Search for the cell housing the specified text and yield its [X, Y] center coordinate. 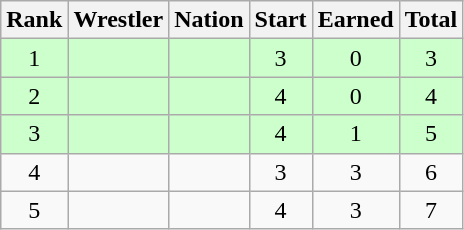
Nation [209, 20]
Start [280, 20]
7 [431, 210]
2 [34, 96]
Wrestler [118, 20]
Earned [356, 20]
6 [431, 172]
Total [431, 20]
Rank [34, 20]
